Detect which cell encompasses the target text, then output its [X, Y] center coordinate. 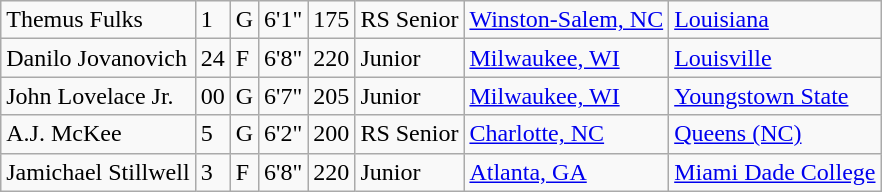
Charlotte, NC [566, 134]
205 [332, 96]
Miami Dade College [775, 172]
6'7" [284, 96]
5 [212, 134]
Danilo Jovanovich [98, 58]
200 [332, 134]
Winston-Salem, NC [566, 20]
John Lovelace Jr. [98, 96]
Youngstown State [775, 96]
Themus Fulks [98, 20]
1 [212, 20]
Atlanta, GA [566, 172]
Jamichael Stillwell [98, 172]
175 [332, 20]
24 [212, 58]
Queens (NC) [775, 134]
6'1" [284, 20]
6'2" [284, 134]
3 [212, 172]
Louisville [775, 58]
00 [212, 96]
Louisiana [775, 20]
A.J. McKee [98, 134]
